Provide the (X, Y) coordinate of the cell's center where the given text is located.  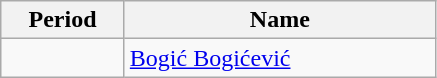
Bogić Bogićević (280, 58)
Period (63, 20)
Name (280, 20)
